Determine the (x, y) coordinate at the center of the cell enclosing the given text.  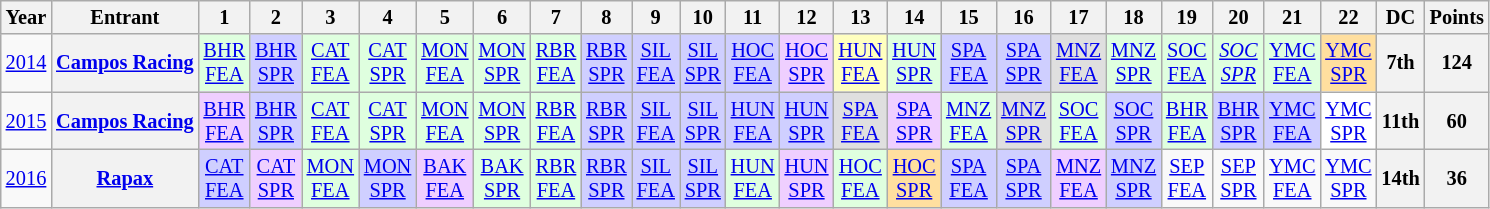
14th (1400, 178)
5 (444, 17)
Points (1457, 17)
60 (1457, 121)
Year (26, 17)
SEPFEA (1187, 178)
12 (807, 17)
21 (1292, 17)
16 (1024, 17)
2014 (26, 63)
1 (224, 17)
124 (1457, 63)
SEPSPR (1239, 178)
4 (388, 17)
BAKSPR (502, 178)
9 (656, 17)
BAKFEA (444, 178)
DC (1400, 17)
Entrant (124, 17)
7th (1400, 63)
2016 (26, 178)
8 (606, 17)
15 (968, 17)
36 (1457, 178)
18 (1134, 17)
20 (1239, 17)
14 (914, 17)
13 (860, 17)
19 (1187, 17)
10 (703, 17)
11 (753, 17)
6 (502, 17)
3 (330, 17)
11th (1400, 121)
7 (556, 17)
22 (1348, 17)
Rapax (124, 178)
17 (1078, 17)
2015 (26, 121)
2 (276, 17)
